Output the [x, y] coordinate of the center of the cell containing the given text.  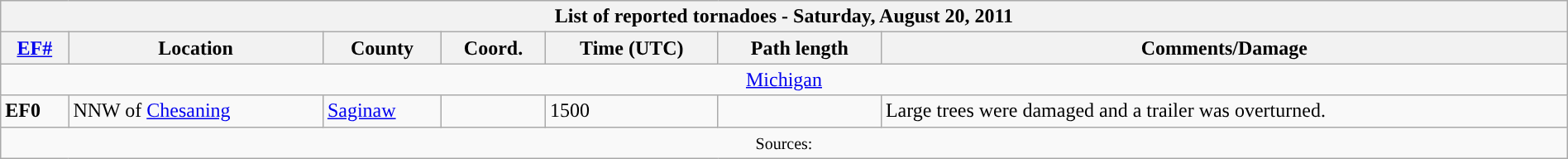
NNW of Chesaning [196, 111]
Time (UTC) [632, 48]
Coord. [494, 48]
List of reported tornadoes - Saturday, August 20, 2011 [784, 17]
EF# [35, 48]
Comments/Damage [1224, 48]
1500 [632, 111]
Path length [799, 48]
Location [196, 48]
County [382, 48]
Large trees were damaged and a trailer was overturned. [1224, 111]
Michigan [784, 79]
Sources: [784, 142]
EF0 [35, 111]
Saginaw [382, 111]
